Search for the cell housing the specified text and yield its [X, Y] center coordinate. 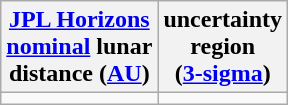
uncertaintyregion(3-sigma) [223, 47]
JPL Horizonsnominal lunardistance (AU) [80, 47]
